Find where the given text appears and provide that cell's center as (x, y) coordinate. 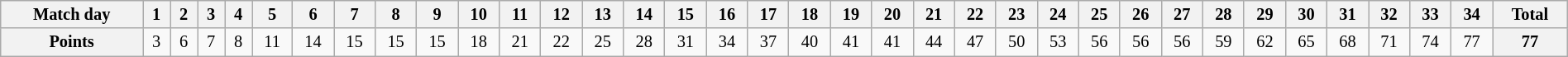
65 (1306, 42)
32 (1389, 14)
23 (1016, 14)
29 (1264, 14)
Points (72, 42)
62 (1264, 42)
27 (1182, 14)
74 (1431, 42)
16 (727, 14)
4 (238, 14)
Total (1530, 14)
10 (479, 14)
20 (892, 14)
5 (273, 14)
47 (975, 42)
12 (562, 14)
33 (1431, 14)
13 (603, 14)
37 (768, 42)
44 (934, 42)
53 (1058, 42)
1 (155, 14)
9 (437, 14)
40 (810, 42)
68 (1347, 42)
24 (1058, 14)
59 (1223, 42)
Match day (72, 14)
50 (1016, 42)
71 (1389, 42)
17 (768, 14)
30 (1306, 14)
2 (184, 14)
19 (851, 14)
26 (1140, 14)
